Output the (X, Y) coordinate of the center of the cell containing the given text.  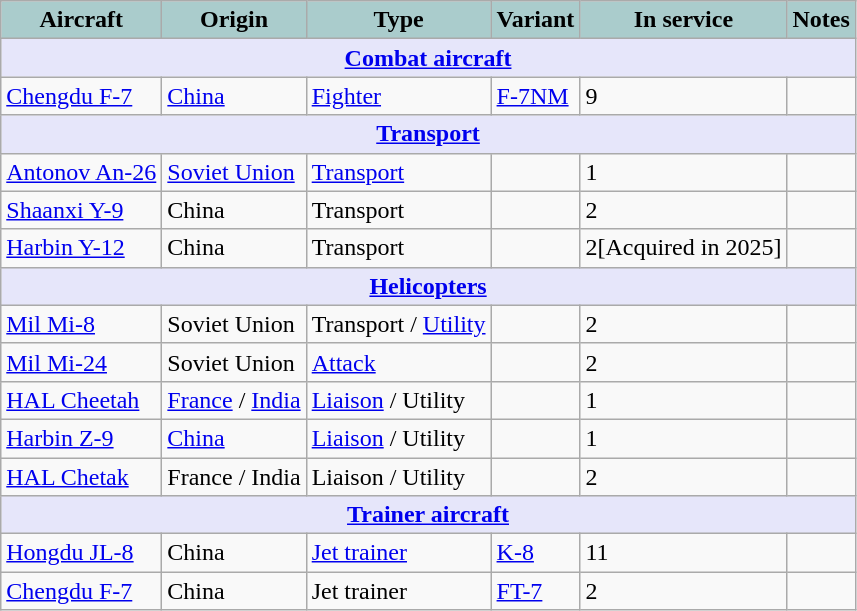
Aircraft (82, 20)
Notes (821, 20)
9 (684, 96)
FT-7 (536, 591)
Harbin Z-9 (82, 438)
Mil Mi-8 (82, 324)
K-8 (536, 553)
Shaanxi Y-9 (82, 210)
Mil Mi-24 (82, 362)
Hongdu JL-8 (82, 553)
Harbin Y-12 (82, 248)
Attack (398, 362)
Transport / Utility (398, 324)
In service (684, 20)
Type (398, 20)
Fighter (398, 96)
Helicopters (428, 286)
Antonov An-26 (82, 172)
Variant (536, 20)
HAL Chetak (82, 477)
F-7NM (536, 96)
Origin (234, 20)
2[Acquired in 2025] (684, 248)
11 (684, 553)
Trainer aircraft (428, 515)
HAL Cheetah (82, 400)
Combat aircraft (428, 58)
